Capture the cell that displays the provided text and extract its [x, y] central coordinate. 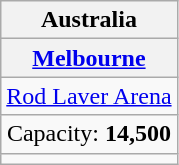
Melbourne [89, 58]
Australia [89, 20]
Rod Laver Arena [89, 96]
Capacity: 14,500 [89, 134]
